Pinpoint the cell where the given text exists, returning its [X, Y] midpoint coordinate. 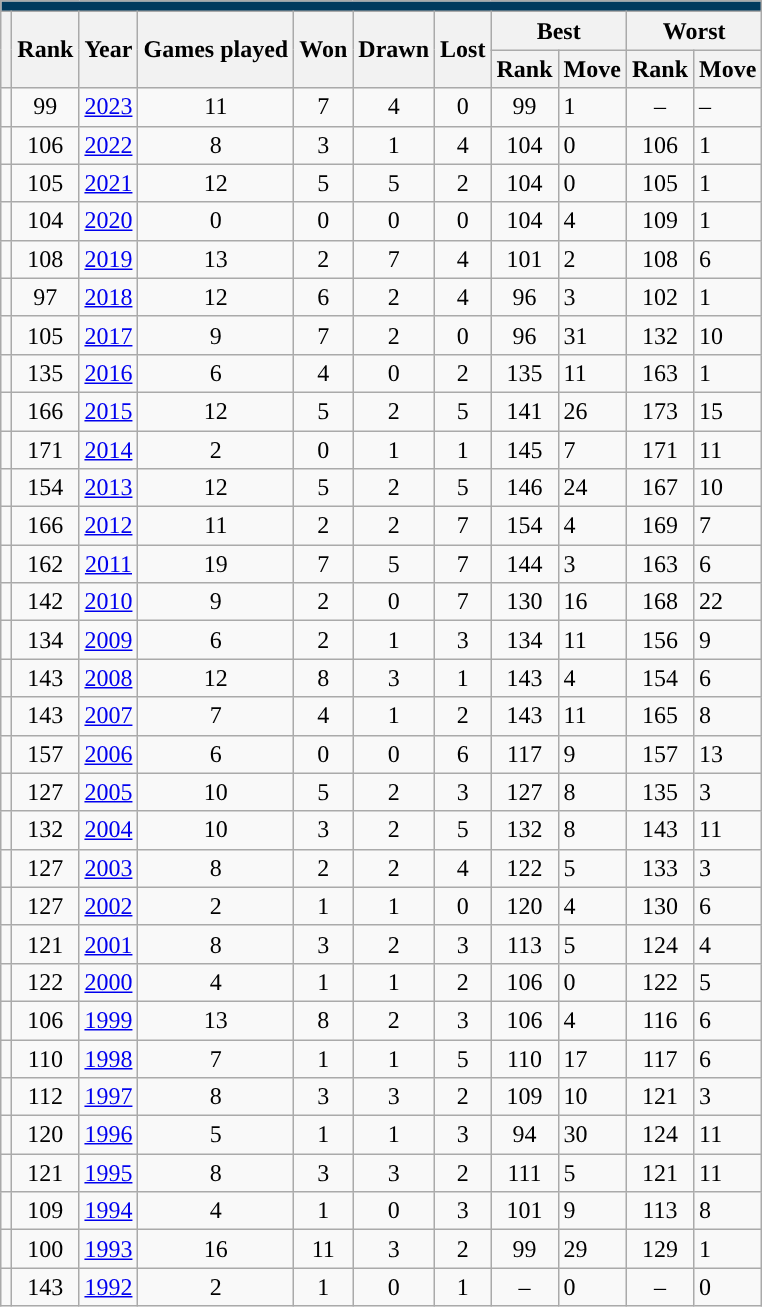
142 [46, 602]
Worst [694, 31]
173 [660, 411]
169 [660, 526]
112 [46, 1097]
2008 [108, 678]
156 [660, 640]
30 [592, 1135]
2009 [108, 640]
97 [46, 297]
Won [324, 50]
2019 [108, 259]
2004 [108, 830]
1995 [108, 1173]
2021 [108, 183]
2014 [108, 449]
167 [660, 488]
145 [524, 449]
2012 [108, 526]
94 [524, 1135]
31 [592, 335]
1996 [108, 1135]
1999 [108, 1020]
2015 [108, 411]
Year [108, 50]
Lost [463, 50]
2001 [108, 944]
162 [46, 564]
146 [524, 488]
24 [592, 488]
165 [660, 716]
29 [592, 1249]
Games played [216, 50]
141 [524, 411]
2018 [108, 297]
15 [728, 411]
1992 [108, 1287]
2010 [108, 602]
2023 [108, 107]
17 [592, 1059]
116 [660, 1020]
2016 [108, 373]
168 [660, 602]
129 [660, 1249]
144 [524, 564]
2007 [108, 716]
2022 [108, 145]
111 [524, 1173]
100 [46, 1249]
133 [660, 868]
Best [558, 31]
2011 [108, 564]
Drawn [394, 50]
26 [592, 411]
2013 [108, 488]
19 [216, 564]
1998 [108, 1059]
2005 [108, 792]
1993 [108, 1249]
2002 [108, 906]
1997 [108, 1097]
2020 [108, 221]
2006 [108, 754]
2003 [108, 868]
102 [660, 297]
2017 [108, 335]
22 [728, 602]
1994 [108, 1211]
2000 [108, 982]
